Search for the cell housing the specified text and yield its (X, Y) center coordinate. 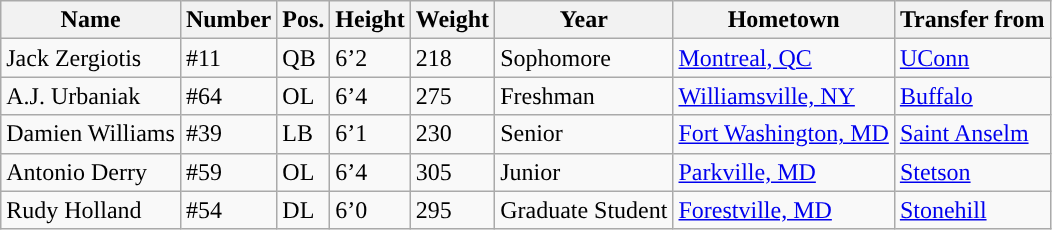
A.J. Urbaniak (91, 96)
6’0 (370, 210)
Weight (452, 20)
Hometown (784, 20)
Senior (584, 134)
6’2 (370, 58)
275 (452, 96)
#11 (228, 58)
LB (304, 134)
Antonio Derry (91, 172)
Freshman (584, 96)
Forestville, MD (784, 210)
Parkville, MD (784, 172)
#59 (228, 172)
6’1 (370, 134)
Stetson (972, 172)
230 (452, 134)
Height (370, 20)
305 (452, 172)
Buffalo (972, 96)
Transfer from (972, 20)
#39 (228, 134)
Name (91, 20)
Sophomore (584, 58)
Graduate Student (584, 210)
DL (304, 210)
Rudy Holland (91, 210)
Stonehill (972, 210)
295 (452, 210)
Saint Anselm (972, 134)
Pos. (304, 20)
UConn (972, 58)
Junior (584, 172)
Fort Washington, MD (784, 134)
Damien Williams (91, 134)
Williamsville, NY (784, 96)
Number (228, 20)
#64 (228, 96)
218 (452, 58)
#54 (228, 210)
QB (304, 58)
Jack Zergiotis (91, 58)
Montreal, QC (784, 58)
Year (584, 20)
